From the cell containing the given text, extract its center point as [X, Y] coordinate. 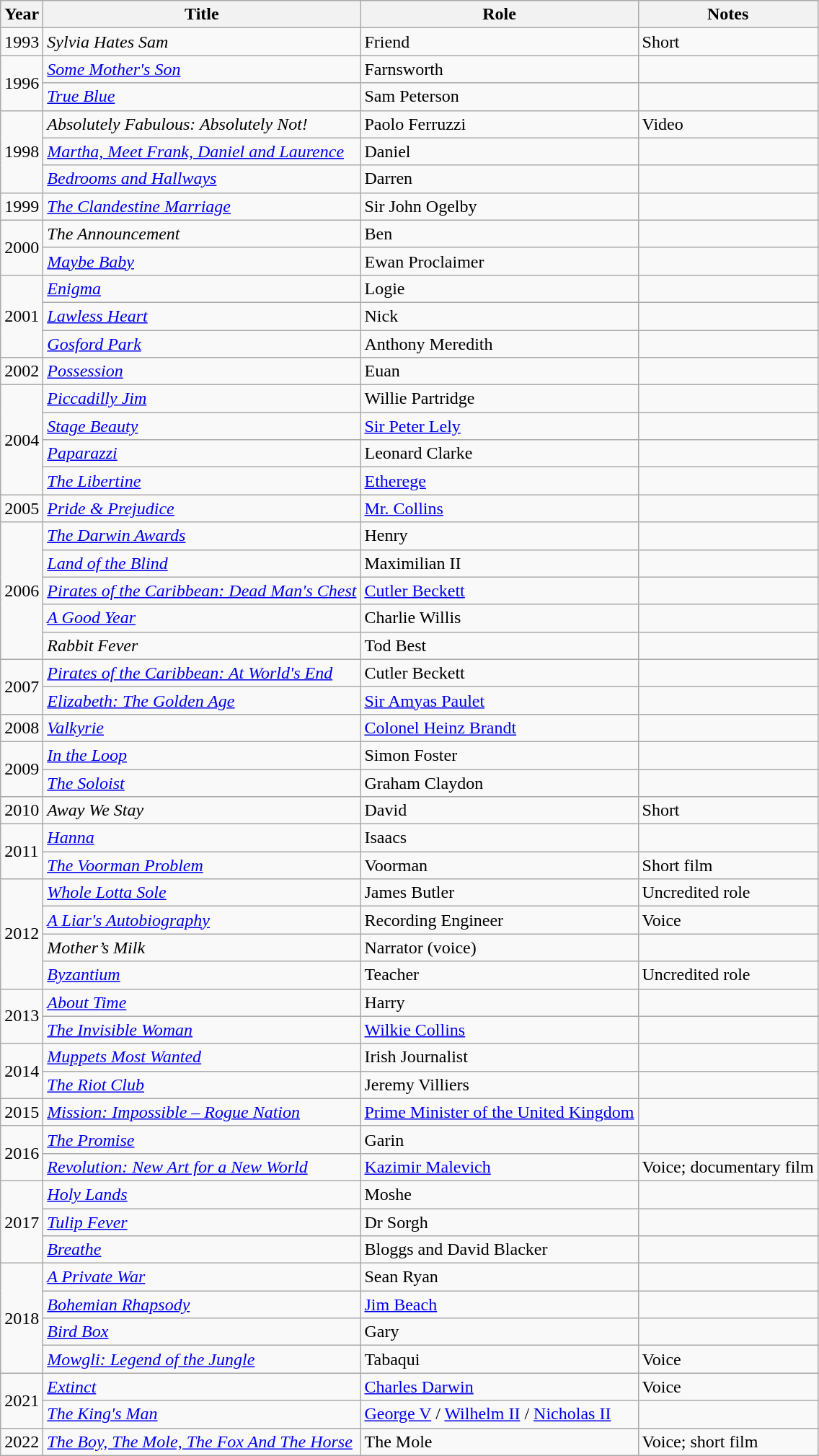
2021 [22, 1400]
2008 [22, 728]
2016 [22, 1153]
Sean Ryan [499, 1277]
Revolution: New Art for a New World [202, 1167]
Sylvia Hates Sam [202, 42]
Wilkie Collins [499, 1030]
Elizabeth: The Golden Age [202, 700]
Harry [499, 1002]
George V / Wilhelm II / Nicholas II [499, 1414]
2000 [22, 247]
Isaacs [499, 838]
Charlie Willis [499, 618]
Stage Beauty [202, 426]
Short film [728, 865]
In the Loop [202, 755]
Charles Darwin [499, 1387]
Maximilian II [499, 563]
Pirates of the Caribbean: At World's End [202, 673]
Nick [499, 316]
The King's Man [202, 1414]
Jim Beach [499, 1305]
James Butler [499, 893]
Voice; short film [728, 1442]
The Clandestine Marriage [202, 206]
Maybe Baby [202, 261]
1996 [22, 83]
A Good Year [202, 618]
Narrator (voice) [499, 948]
Friend [499, 42]
Paparazzi [202, 454]
Simon Foster [499, 755]
Gary [499, 1332]
Land of the Blind [202, 563]
Moshe [499, 1194]
Kazimir Malevich [499, 1167]
Bloggs and David Blacker [499, 1250]
2006 [22, 591]
2015 [22, 1112]
Holy Lands [202, 1194]
2013 [22, 1016]
Prime Minister of the United Kingdom [499, 1112]
The Darwin Awards [202, 536]
2022 [22, 1442]
The Invisible Woman [202, 1030]
The Voorman Problem [202, 865]
Ben [499, 234]
Mowgli: Legend of the Jungle [202, 1359]
The Libertine [202, 481]
1999 [22, 206]
Bird Box [202, 1332]
Voorman [499, 865]
The Riot Club [202, 1085]
Role [499, 14]
A Liar's Autobiography [202, 920]
Possession [202, 371]
2017 [22, 1222]
2005 [22, 508]
The Boy, The Mole, The Fox And The Horse [202, 1442]
Bedrooms and Hallways [202, 179]
2012 [22, 934]
Tabaqui [499, 1359]
Paolo Ferruzzi [499, 124]
Breathe [202, 1250]
2014 [22, 1071]
Martha, Meet Frank, Daniel and Laurence [202, 151]
Daniel [499, 151]
1993 [22, 42]
2011 [22, 852]
David [499, 811]
Gosford Park [202, 344]
Mr. Collins [499, 508]
Muppets Most Wanted [202, 1057]
Some Mother's Son [202, 69]
About Time [202, 1002]
The Promise [202, 1139]
Valkyrie [202, 728]
Farnsworth [499, 69]
Dr Sorgh [499, 1222]
2007 [22, 687]
True Blue [202, 97]
Sam Peterson [499, 97]
Willie Partridge [499, 399]
Pirates of the Caribbean: Dead Man's Chest [202, 591]
Notes [728, 14]
Mission: Impossible – Rogue Nation [202, 1112]
Video [728, 124]
Colonel Heinz Brandt [499, 728]
The Mole [499, 1442]
Irish Journalist [499, 1057]
Recording Engineer [499, 920]
Anthony Meredith [499, 344]
Extinct [202, 1387]
Graham Claydon [499, 782]
Byzantium [202, 975]
The Announcement [202, 234]
Jeremy Villiers [499, 1085]
Absolutely Fabulous: Absolutely Not! [202, 124]
Ewan Proclaimer [499, 261]
Hanna [202, 838]
Mother’s Milk [202, 948]
1998 [22, 151]
Year [22, 14]
Voice; documentary film [728, 1167]
2018 [22, 1318]
Lawless Heart [202, 316]
Logie [499, 288]
Sir Peter Lely [499, 426]
Sir Amyas Paulet [499, 700]
2004 [22, 440]
2001 [22, 316]
2009 [22, 769]
Bohemian Rhapsody [202, 1305]
Piccadilly Jim [202, 399]
Garin [499, 1139]
Etherege [499, 481]
2002 [22, 371]
Whole Lotta Sole [202, 893]
Tulip Fever [202, 1222]
Away We Stay [202, 811]
Enigma [202, 288]
Sir John Ogelby [499, 206]
Pride & Prejudice [202, 508]
Title [202, 14]
Euan [499, 371]
Rabbit Fever [202, 645]
A Private War [202, 1277]
Henry [499, 536]
Teacher [499, 975]
2010 [22, 811]
The Soloist [202, 782]
Leonard Clarke [499, 454]
Darren [499, 179]
Tod Best [499, 645]
